Output the [x, y] coordinate of the center of the cell containing the given text.  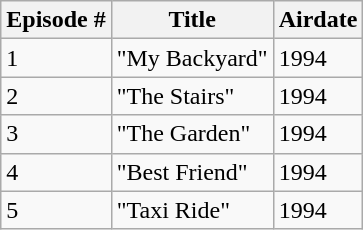
Airdate [318, 20]
4 [56, 172]
Episode # [56, 20]
"The Garden" [192, 134]
"Best Friend" [192, 172]
"The Stairs" [192, 96]
"My Backyard" [192, 58]
3 [56, 134]
2 [56, 96]
1 [56, 58]
Title [192, 20]
5 [56, 210]
"Taxi Ride" [192, 210]
